Find where the given text appears and provide that cell's center as (x, y) coordinate. 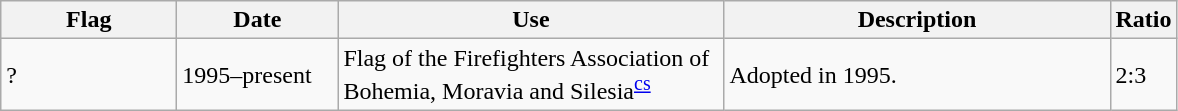
Date (258, 20)
? (89, 75)
Adopted in 1995. (917, 75)
Flag (89, 20)
Use (531, 20)
Description (917, 20)
Flag of the Firefighters Association of Bohemia, Moravia and Silesiacs (531, 75)
Ratio (1144, 20)
2:3 (1144, 75)
1995–present (258, 75)
